Locate the cell with the specified text and output its [X, Y] center coordinate. 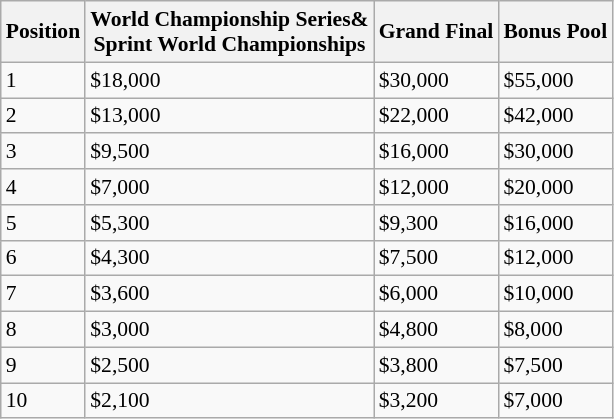
10 [43, 401]
$10,000 [555, 294]
5 [43, 223]
$5,300 [229, 223]
$13,000 [229, 116]
7 [43, 294]
$8,000 [555, 330]
$3,000 [229, 330]
9 [43, 365]
3 [43, 152]
$9,300 [436, 223]
2 [43, 116]
$22,000 [436, 116]
$3,200 [436, 401]
$42,000 [555, 116]
$3,600 [229, 294]
Bonus Pool [555, 32]
Position [43, 32]
$55,000 [555, 80]
$18,000 [229, 80]
4 [43, 187]
$20,000 [555, 187]
1 [43, 80]
$4,300 [229, 258]
$9,500 [229, 152]
8 [43, 330]
$2,500 [229, 365]
$2,100 [229, 401]
6 [43, 258]
$4,800 [436, 330]
$6,000 [436, 294]
World Championship Series&Sprint World Championships [229, 32]
Grand Final [436, 32]
$3,800 [436, 365]
